Output the [x, y] coordinate of the center of the cell containing the given text.  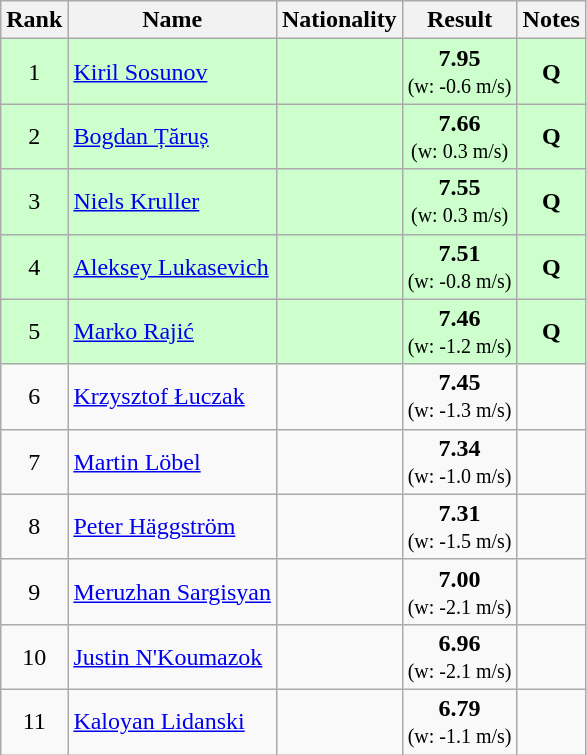
7.66(w: 0.3 m/s) [460, 136]
Result [460, 20]
7.31(w: -1.5 m/s) [460, 526]
Marko Rajić [172, 332]
7.45(w: -1.3 m/s) [460, 396]
Peter Häggström [172, 526]
7.46(w: -1.2 m/s) [460, 332]
7.55(w: 0.3 m/s) [460, 202]
7.34(w: -1.0 m/s) [460, 462]
4 [34, 266]
Nationality [339, 20]
8 [34, 526]
Niels Kruller [172, 202]
3 [34, 202]
7.00(w: -2.1 m/s) [460, 592]
7.51(w: -0.8 m/s) [460, 266]
Meruzhan Sargisyan [172, 592]
Rank [34, 20]
Aleksey Lukasevich [172, 266]
2 [34, 136]
9 [34, 592]
11 [34, 722]
6.96(w: -2.1 m/s) [460, 656]
Name [172, 20]
Bogdan Țăruș [172, 136]
6 [34, 396]
Justin N'Koumazok [172, 656]
10 [34, 656]
Kiril Sosunov [172, 72]
6.79(w: -1.1 m/s) [460, 722]
Notes [551, 20]
Kaloyan Lidanski [172, 722]
5 [34, 332]
7 [34, 462]
1 [34, 72]
7.95(w: -0.6 m/s) [460, 72]
Krzysztof Łuczak [172, 396]
Martin Löbel [172, 462]
